Extract the [x, y] coordinate from the center of the cell holding the provided text.  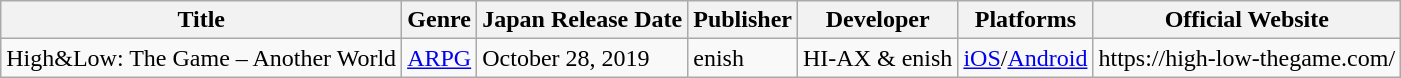
Official Website [1247, 20]
Title [202, 20]
iOS/Android [1026, 58]
Platforms [1026, 20]
HI-AX & enish [877, 58]
ARPG [440, 58]
Japan Release Date [582, 20]
enish [743, 58]
October 28, 2019 [582, 58]
Developer [877, 20]
https://high-low-thegame.com/ [1247, 58]
Genre [440, 20]
High&Low: The Game – Another World [202, 58]
Publisher [743, 20]
